Identify which cell holds the provided text, then report its (X, Y) central coordinate. 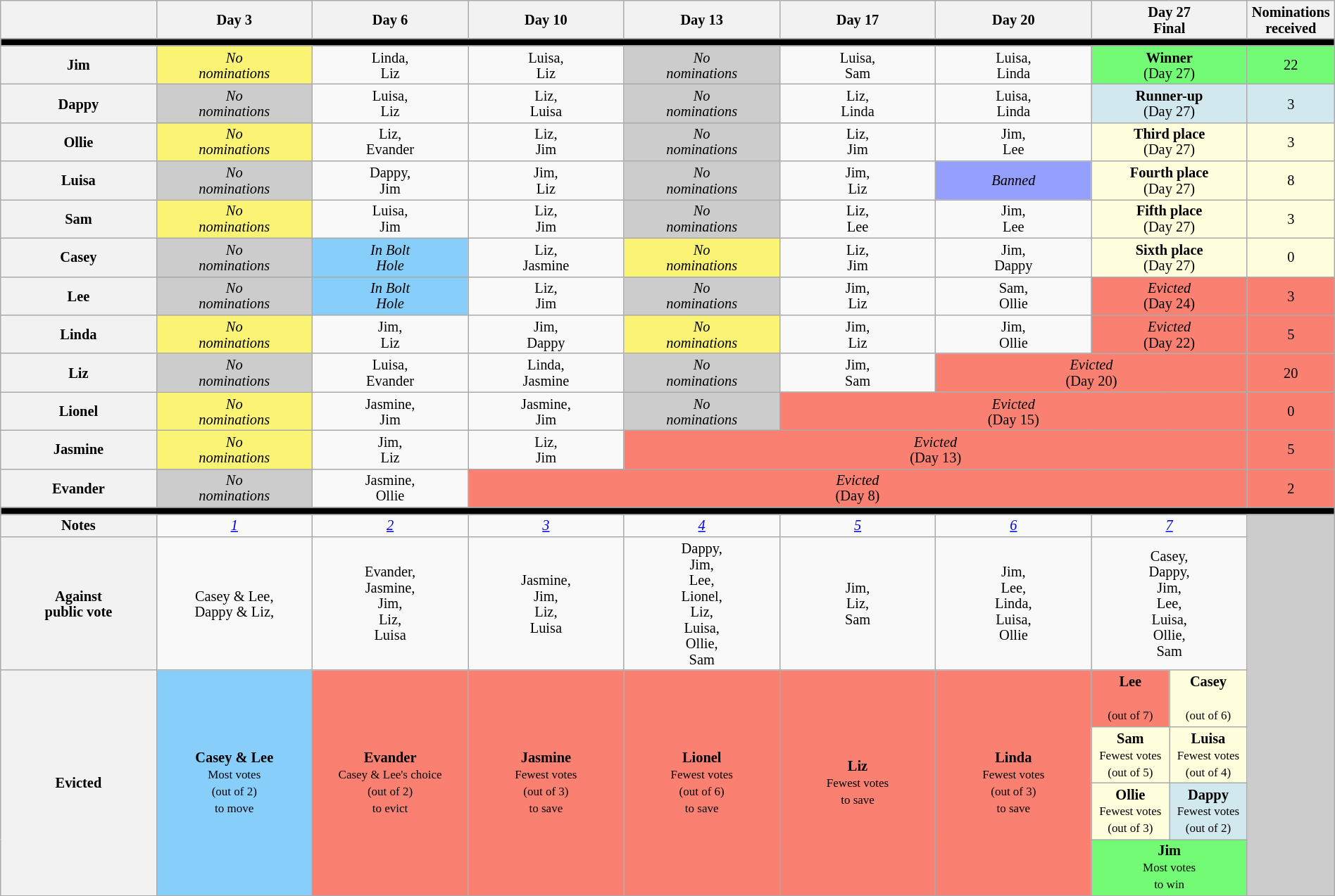
8 (1291, 180)
Day 17 (858, 20)
Evander,Jasmine,Jim,Liz,Luisa (390, 603)
Liz,Lee (858, 218)
Day 3 (234, 20)
Dappy,Jim,Lee,Lionel,Liz,Luisa,Ollie,Sam (701, 603)
Nominationsreceived (1291, 20)
Luisa,Sam (858, 65)
Jim,Sam (858, 373)
JimMost votesto win (1169, 867)
LuisaFewest votes(out of 4) (1208, 755)
Linda (79, 334)
Jim,Ollie (1014, 334)
6 (1014, 525)
SamFewest votes(out of 5) (1131, 755)
Evander (79, 488)
Casey & Lee,Dappy & Liz, (234, 603)
Liz (79, 373)
Day 27Final (1169, 20)
Day 10 (546, 20)
LizFewest votesto save (858, 783)
Lionel (79, 411)
Againstpublic vote (79, 603)
Lee(out of 7) (1131, 698)
Dappy,Jim (390, 180)
Day 13 (701, 20)
Third place(Day 27) (1169, 142)
Day 6 (390, 20)
Casey,Dappy,Jim,Lee,Luisa,Ollie,Sam (1169, 603)
22 (1291, 65)
Ollie (79, 142)
JasmineFewest votes(out of 3)to save (546, 783)
Liz,Evander (390, 142)
Liz,Linda (858, 103)
1 (234, 525)
EvanderCasey & Lee's choice(out of 2)to evict (390, 783)
Linda,Jasmine (546, 373)
Runner-up(Day 27) (1169, 103)
Evicted(Day 20) (1091, 373)
Jim (79, 65)
LindaFewest votes(out of 3)to save (1014, 783)
LionelFewest votes(out of 6)to save (701, 783)
Evicted (79, 783)
Notes (79, 525)
Evicted(Day 24) (1169, 296)
Sixth place(Day 27) (1169, 258)
Luisa,Evander (390, 373)
Casey & LeeMost votes(out of 2)to move (234, 783)
Evicted(Day 22) (1169, 334)
Banned (1014, 180)
Luisa,Jim (390, 218)
Jim,Lee,Linda,Luisa,Ollie (1014, 603)
Jasmine,Jim,Liz,Luisa (546, 603)
20 (1291, 373)
Day 20 (1014, 20)
Evicted(Day 8) (858, 488)
Fifth place(Day 27) (1169, 218)
7 (1169, 525)
Sam,Ollie (1014, 296)
Sam (79, 218)
Casey (79, 258)
Winner(Day 27) (1169, 65)
DappyFewest votes(out of 2) (1208, 811)
Linda,Liz (390, 65)
Lee (79, 296)
Fourth place(Day 27) (1169, 180)
Evicted(Day 15) (1013, 411)
Jasmine,Ollie (390, 488)
Liz,Jasmine (546, 258)
Dappy (79, 103)
Jim,Liz,Sam (858, 603)
Jasmine (79, 449)
Liz,Luisa (546, 103)
Casey(out of 6) (1208, 698)
Evicted(Day 13) (935, 449)
OllieFewest votes(out of 3) (1131, 811)
Luisa (79, 180)
4 (701, 525)
